For the text-containing cell, return its midpoint in (x, y) coordinate format. 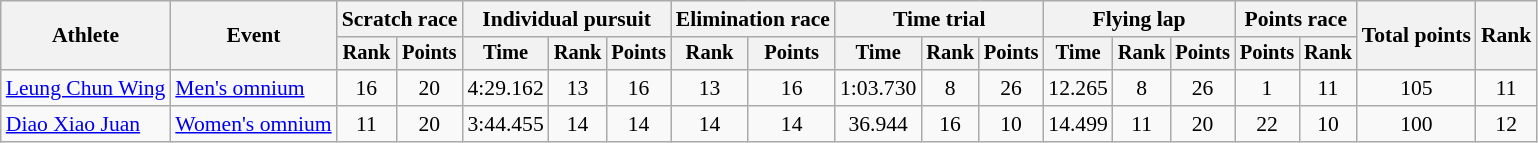
Athlete (86, 36)
Event (253, 36)
100 (1416, 124)
12.265 (1078, 88)
Flying lap (1138, 19)
Total points (1416, 36)
Diao Xiao Juan (86, 124)
12 (1506, 124)
36.944 (878, 124)
1 (1267, 88)
105 (1416, 88)
Points race (1296, 19)
Individual pursuit (566, 19)
Leung Chun Wing (86, 88)
Scratch race (400, 19)
1:03.730 (878, 88)
22 (1267, 124)
Time trial (939, 19)
Men's omnium (253, 88)
4:29.162 (505, 88)
Women's omnium (253, 124)
14.499 (1078, 124)
3:44.455 (505, 124)
Elimination race (753, 19)
